Capture the cell that displays the provided text and extract its (X, Y) central coordinate. 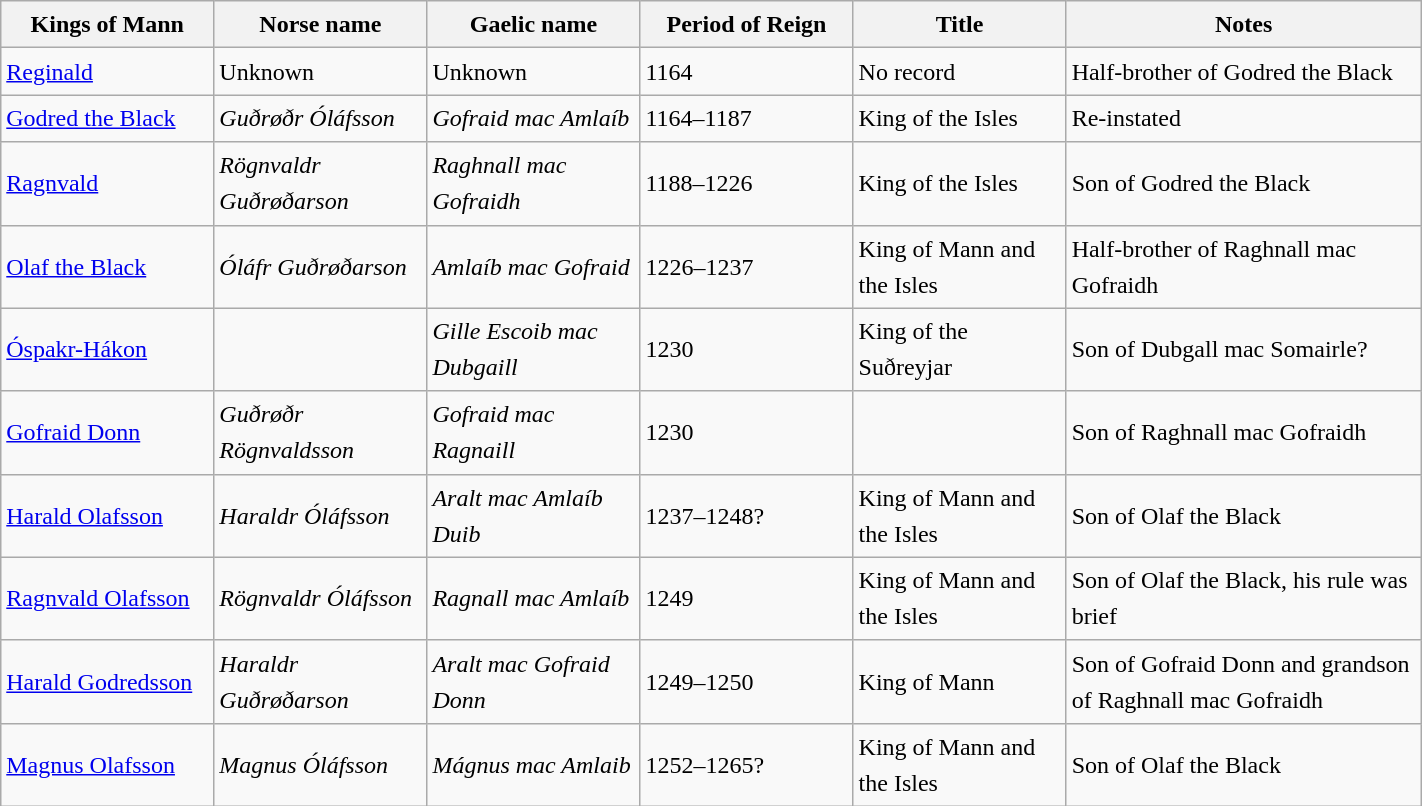
Kings of Mann (108, 24)
Harald Godredsson (108, 682)
Son of Dubgall mac Somairle? (1244, 350)
Half-brother of Godred the Black (1244, 72)
Haraldr Óláfsson (320, 516)
Gofraid mac Ragnaill (534, 432)
1237–1248? (746, 516)
Gille Escoib mac Dubgaill (534, 350)
Ragnall mac Amlaíb (534, 598)
Aralt mac Gofraid Donn (534, 682)
Title (960, 24)
Amlaíb mac Gofraid (534, 266)
Aralt mac Amlaíb Duib (534, 516)
Óláfr Guðrøðarson (320, 266)
Ragnvald (108, 184)
Re-instated (1244, 118)
Rögnvaldr Guðrøðarson (320, 184)
1164–1187 (746, 118)
King of Mann (960, 682)
Raghnall mac Gofraidh (534, 184)
1226–1237 (746, 266)
Son of Gofraid Donn and grandson of Raghnall mac Gofraidh (1244, 682)
Son of Godred the Black (1244, 184)
1249–1250 (746, 682)
Guðrøðr Óláfsson (320, 118)
King of the Suðreyjar (960, 350)
1164 (746, 72)
Magnus Óláfsson (320, 764)
Notes (1244, 24)
Son of Olaf the Black, his rule was brief (1244, 598)
Rögnvaldr Óláfsson (320, 598)
Norse name (320, 24)
Harald Olafsson (108, 516)
1252–1265? (746, 764)
Half-brother of Raghnall mac Gofraidh (1244, 266)
Ragnvald Olafsson (108, 598)
Óspakr-Hákon (108, 350)
Gofraid Donn (108, 432)
Son of Raghnall mac Gofraidh (1244, 432)
Olaf the Black (108, 266)
Haraldr Guðrøðarson (320, 682)
1249 (746, 598)
Mágnus mac Amlaib (534, 764)
Gaelic name (534, 24)
Godred the Black (108, 118)
Period of Reign (746, 24)
1188–1226 (746, 184)
Magnus Olafsson (108, 764)
Guðrøðr Rögnvaldsson (320, 432)
Reginald (108, 72)
Gofraid mac Amlaíb (534, 118)
No record (960, 72)
